Return (X, Y) of the center of cell containing provided text 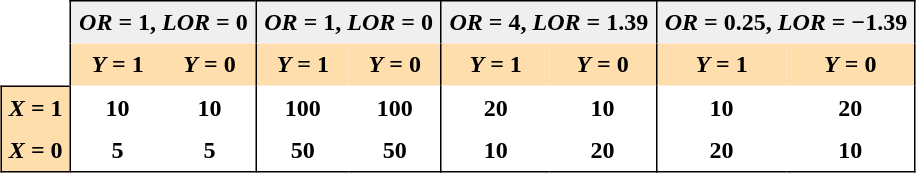
X = 1 (35, 108)
OR = 0.25, LOR = −1.39 (786, 22)
OR = 4, LOR = 1.39 (548, 22)
X = 0 (35, 151)
